Output the (X, Y) coordinate of the center of the cell containing the given text.  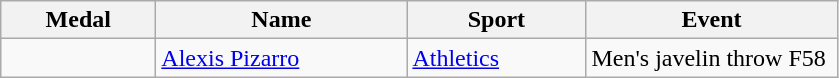
Alexis Pizarro (282, 58)
Men's javelin throw F58 (712, 58)
Event (712, 20)
Athletics (496, 58)
Sport (496, 20)
Name (282, 20)
Medal (78, 20)
